Detect which cell encompasses the target text, then output its (x, y) center coordinate. 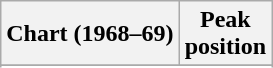
Chart (1968–69) (90, 34)
Peak position (225, 34)
